Capture the cell that displays the provided text and extract its (x, y) central coordinate. 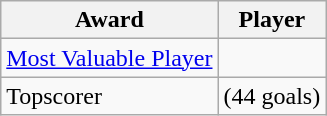
Topscorer (110, 96)
Player (272, 20)
Most Valuable Player (110, 58)
Award (110, 20)
(44 goals) (272, 96)
